Capture the cell that displays the provided text and extract its (X, Y) central coordinate. 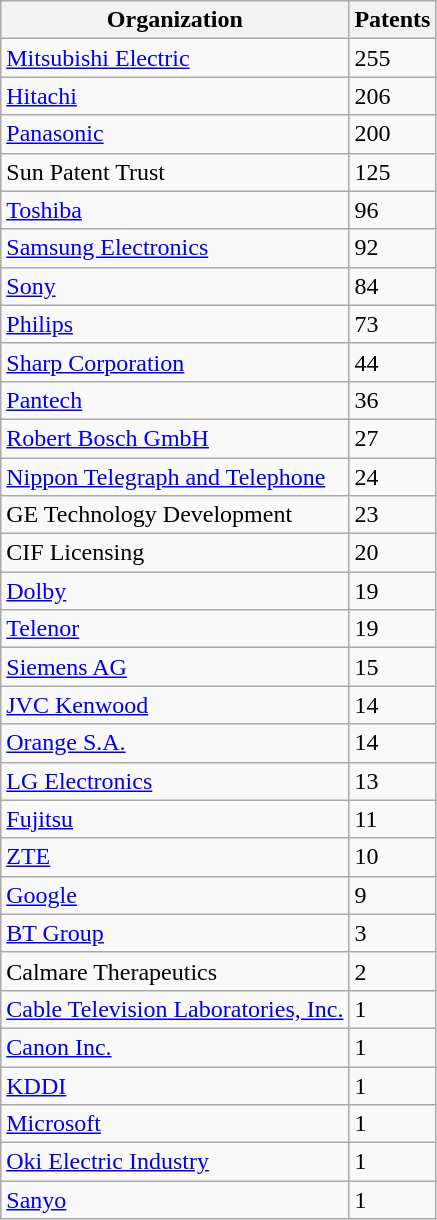
Sony (175, 286)
Samsung Electronics (175, 248)
73 (392, 324)
200 (392, 134)
Cable Television Laboratories, Inc. (175, 1009)
23 (392, 515)
96 (392, 210)
27 (392, 438)
92 (392, 248)
24 (392, 477)
Sanyo (175, 1200)
13 (392, 781)
LG Electronics (175, 781)
GE Technology Development (175, 515)
Nippon Telegraph and Telephone (175, 477)
15 (392, 667)
Organization (175, 20)
3 (392, 933)
KDDI (175, 1085)
Telenor (175, 629)
Fujitsu (175, 819)
Calmare Therapeutics (175, 971)
Orange S.A. (175, 743)
Microsoft (175, 1124)
Hitachi (175, 96)
Patents (392, 20)
2 (392, 971)
Oki Electric Industry (175, 1162)
ZTE (175, 857)
Philips (175, 324)
Sharp Corporation (175, 362)
206 (392, 96)
Pantech (175, 400)
84 (392, 286)
Google (175, 895)
Dolby (175, 591)
Toshiba (175, 210)
36 (392, 400)
BT Group (175, 933)
Panasonic (175, 134)
Canon Inc. (175, 1047)
11 (392, 819)
CIF Licensing (175, 553)
Robert Bosch GmbH (175, 438)
JVC Kenwood (175, 705)
9 (392, 895)
20 (392, 553)
Mitsubishi Electric (175, 58)
10 (392, 857)
Sun Patent Trust (175, 172)
125 (392, 172)
44 (392, 362)
255 (392, 58)
Siemens AG (175, 667)
